Extract the [X, Y] coordinate from the center of the cell holding the provided text.  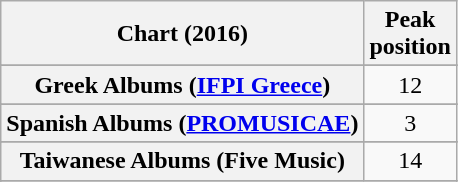
3 [410, 123]
Peakposition [410, 34]
Chart (2016) [182, 34]
12 [410, 85]
Greek Albums (IFPI Greece) [182, 85]
14 [410, 161]
Spanish Albums (PROMUSICAE) [182, 123]
Taiwanese Albums (Five Music) [182, 161]
